Locate the cell with the specified text and output its [x, y] center coordinate. 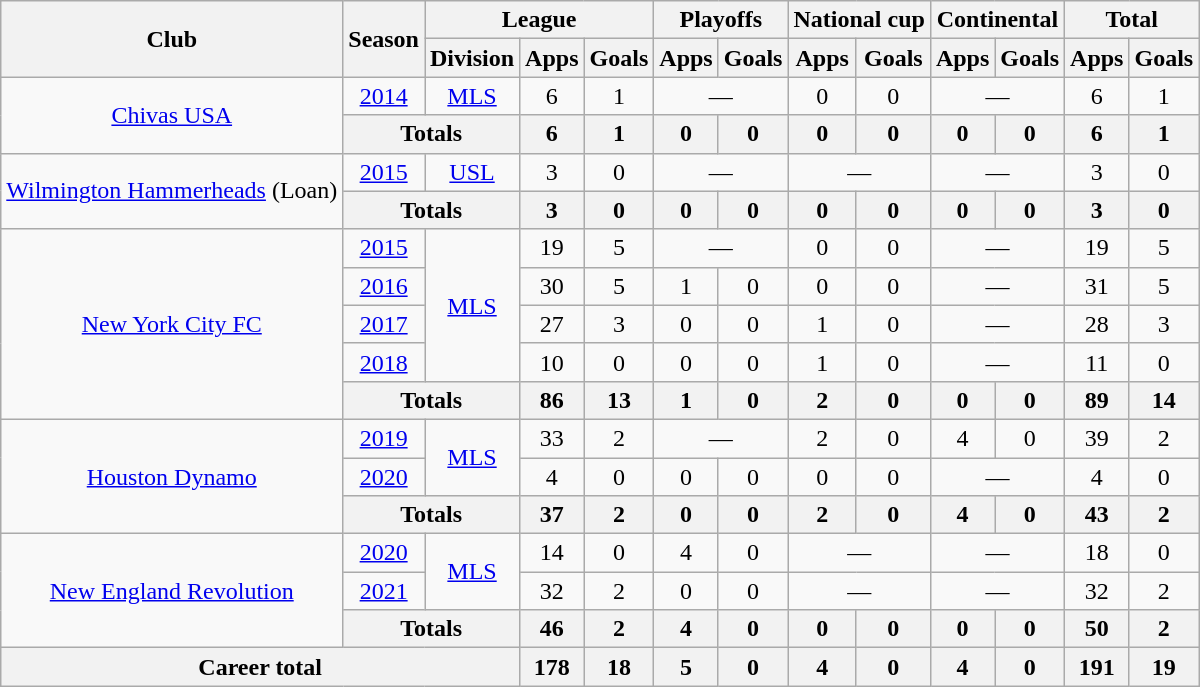
89 [1097, 400]
2014 [384, 96]
Club [172, 39]
League [538, 20]
New York City FC [172, 324]
New England Revolution [172, 591]
USL [472, 172]
Wilmington Hammerheads (Loan) [172, 191]
Houston Dynamo [172, 476]
Chivas USA [172, 115]
27 [552, 324]
191 [1097, 667]
43 [1097, 515]
2016 [384, 286]
28 [1097, 324]
33 [552, 438]
Career total [260, 667]
Total [1132, 20]
2018 [384, 362]
2019 [384, 438]
31 [1097, 286]
2017 [384, 324]
46 [552, 629]
178 [552, 667]
National cup [859, 20]
11 [1097, 362]
10 [552, 362]
Division [472, 58]
39 [1097, 438]
Season [384, 39]
86 [552, 400]
Playoffs [721, 20]
37 [552, 515]
13 [619, 400]
50 [1097, 629]
30 [552, 286]
Continental [997, 20]
2021 [384, 591]
